Capture the cell that displays the provided text and extract its [x, y] central coordinate. 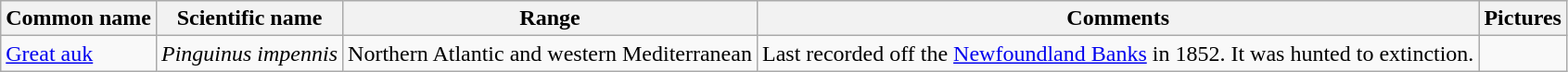
Scientific name [249, 18]
Pictures [1523, 18]
Comments [1117, 18]
Great auk [79, 54]
Last recorded off the Newfoundland Banks in 1852. It was hunted to extinction. [1117, 54]
Common name [79, 18]
Pinguinus impennis [249, 54]
Northern Atlantic and western Mediterranean [551, 54]
Range [551, 18]
